Output the [X, Y] coordinate of the center of the cell containing the given text.  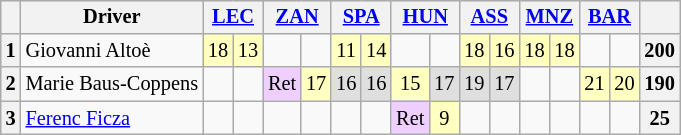
Driver [112, 17]
Ferenc Ficza [112, 118]
13 [248, 51]
2 [11, 84]
190 [660, 84]
SPA [361, 17]
21 [594, 84]
25 [660, 118]
LEC [233, 17]
ZAN [297, 17]
3 [11, 118]
1 [11, 51]
11 [346, 51]
BAR [609, 17]
Marie Baus-Coppens [112, 84]
MNZ [549, 17]
19 [474, 84]
14 [376, 51]
200 [660, 51]
9 [444, 118]
20 [624, 84]
ASS [489, 17]
HUN [425, 17]
Giovanni Altoè [112, 51]
15 [410, 84]
